Locate the cell with the specified text and output its (x, y) center coordinate. 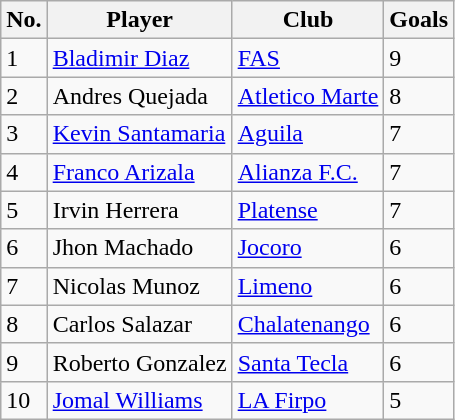
Jocoro (308, 248)
Santa Tecla (308, 362)
Limeno (308, 286)
LA Firpo (308, 400)
Carlos Salazar (140, 324)
FAS (308, 58)
Atletico Marte (308, 96)
4 (24, 172)
10 (24, 400)
1 (24, 58)
Roberto Gonzalez (140, 362)
2 (24, 96)
Andres Quejada (140, 96)
Irvin Herrera (140, 210)
Player (140, 20)
Club (308, 20)
Jhon Machado (140, 248)
Kevin Santamaria (140, 134)
Jomal Williams (140, 400)
Goals (419, 20)
Platense (308, 210)
3 (24, 134)
Aguila (308, 134)
Franco Arizala (140, 172)
Alianza F.C. (308, 172)
No. (24, 20)
Chalatenango (308, 324)
Nicolas Munoz (140, 286)
Bladimir Diaz (140, 58)
